Return the (X, Y) coordinate for the center point of the cell that contains the specified text.  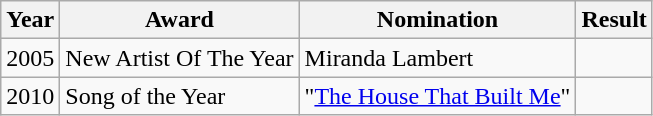
Miranda Lambert (438, 58)
2010 (30, 96)
Result (614, 20)
Year (30, 20)
New Artist Of The Year (180, 58)
Award (180, 20)
"The House That Built Me" (438, 96)
2005 (30, 58)
Nomination (438, 20)
Song of the Year (180, 96)
